Locate the cell with the specified text and output its [X, Y] center coordinate. 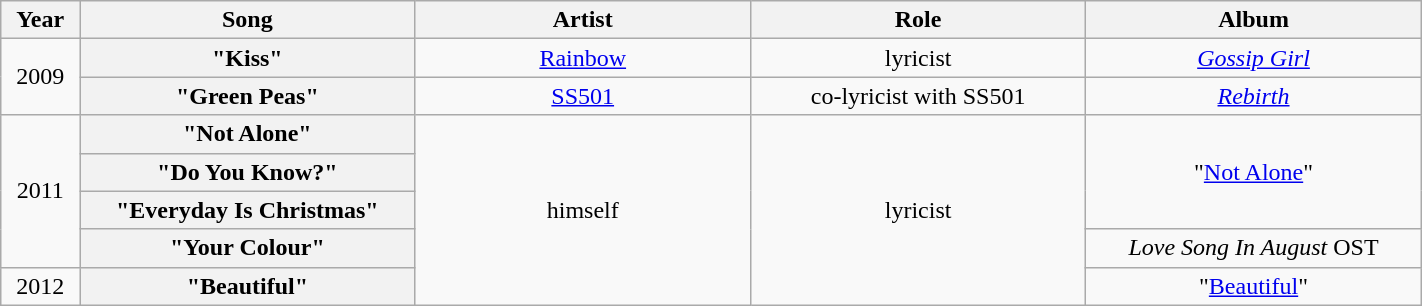
"Kiss" [248, 58]
co-lyricist with SS501 [918, 96]
2011 [40, 191]
SS501 [582, 96]
"Your Colour" [248, 248]
Song [248, 20]
"Green Peas" [248, 96]
Gossip Girl [1254, 58]
Love Song In August OST [1254, 248]
himself [582, 210]
"Do You Know?" [248, 172]
Artist [582, 20]
Rebirth [1254, 96]
Role [918, 20]
"Everyday Is Christmas" [248, 210]
2009 [40, 77]
Year [40, 20]
Album [1254, 20]
2012 [40, 286]
Rainbow [582, 58]
